For the text-containing cell, return its midpoint in [x, y] coordinate format. 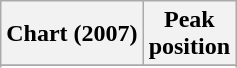
Peakposition [189, 34]
Chart (2007) [72, 34]
